Return (x, y) of the center of cell containing provided text 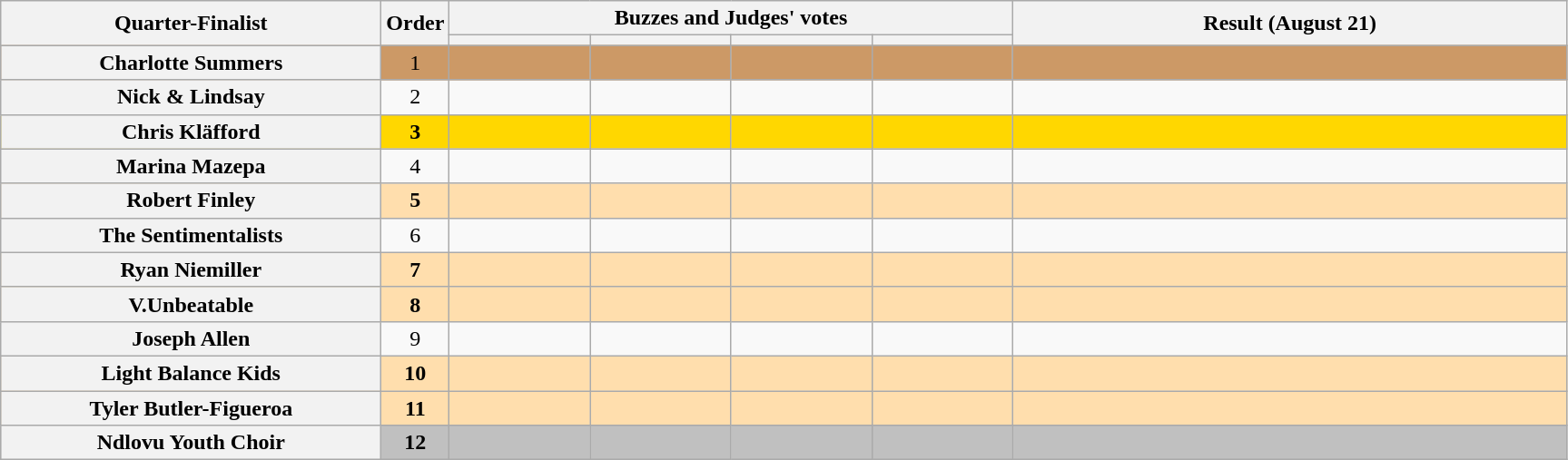
Chris Kläfford (191, 132)
V.Unbeatable (191, 304)
12 (416, 443)
Order (416, 24)
6 (416, 235)
The Sentimentalists (191, 235)
2 (416, 97)
5 (416, 201)
11 (416, 407)
3 (416, 132)
Result (August 21) (1289, 24)
Buzzes and Judges' votes (731, 18)
8 (416, 304)
Marina Mazepa (191, 166)
7 (416, 269)
10 (416, 373)
Joseph Allen (191, 338)
4 (416, 166)
Ndlovu Youth Choir (191, 443)
Ryan Niemiller (191, 269)
9 (416, 338)
Charlotte Summers (191, 63)
Nick & Lindsay (191, 97)
1 (416, 63)
Robert Finley (191, 201)
Light Balance Kids (191, 373)
Quarter-Finalist (191, 24)
Tyler Butler-Figueroa (191, 407)
